Output the (x, y) coordinate of the center of the cell containing the given text.  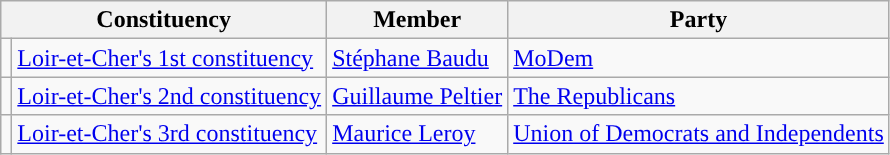
Loir-et-Cher's 1st constituency (170, 58)
Party (699, 20)
Loir-et-Cher's 3rd constituency (170, 134)
Guillaume Peltier (418, 96)
Loir-et-Cher's 2nd constituency (170, 96)
Union of Democrats and Independents (699, 134)
Constituency (164, 20)
Member (418, 20)
The Republicans (699, 96)
Maurice Leroy (418, 134)
Stéphane Baudu (418, 58)
MoDem (699, 58)
